Scan for the cell matching the given text and deliver its [x, y] coordinate at center. 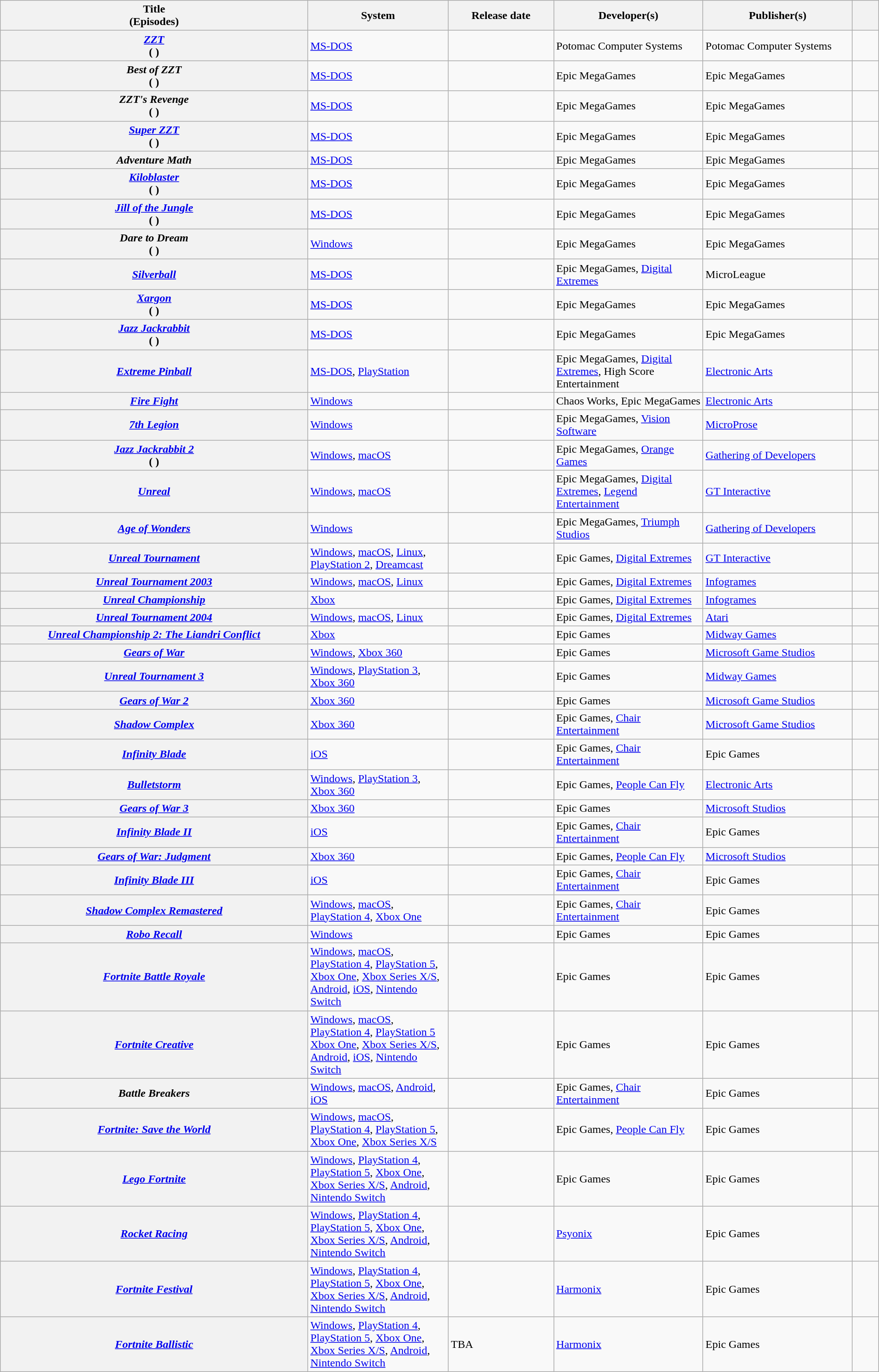
Infinity Blade III [154, 880]
Windows, macOS, Android, iOS [378, 1094]
Windows, macOS, PlayStation 4, PlayStation 5 Xbox One, Xbox Series X/S, Android, iOS, Nintendo Switch [378, 1044]
Epic MegaGames, Digital Extremes, High Score Entertainment [628, 371]
Gears of War: Judgment [154, 856]
Windows, macOS, Linux, PlayStation 2, Dreamcast [378, 558]
MicroProse [777, 425]
Windows, macOS, PlayStation 4, PlayStation 5, Xbox One, Xbox Series X/S [378, 1130]
Epic MegaGames, Triumph Studios [628, 528]
Fire Fight [154, 401]
Epic MegaGames, Digital Extremes [628, 274]
Title(Episodes) [154, 16]
Unreal Championship 2: The Liandri Conflict [154, 635]
Unreal Tournament 2004 [154, 617]
Gears of War 3 [154, 809]
Unreal Tournament 3 [154, 677]
Chaos Works, Epic MegaGames [628, 401]
Jill of the Jungle( ) [154, 214]
Psyonix [628, 1233]
Kiloblaster( ) [154, 183]
MicroLeague [777, 274]
Extreme Pinball [154, 371]
Gears of War [154, 652]
TBA [501, 1344]
System [378, 16]
Super ZZT( ) [154, 136]
Windows, macOS, PlayStation 4, Xbox One [378, 910]
Atari [777, 617]
Bulletstorm [154, 784]
Windows, macOS, PlayStation 4, PlayStation 5, Xbox One, Xbox Series X/S, Android, iOS, Nintendo Switch [378, 977]
Best of ZZT( ) [154, 76]
Epic MegaGames, Orange Games [628, 455]
Rocket Racing [154, 1233]
Fortnite Battle Royale [154, 977]
Shadow Complex [154, 724]
Epic MegaGames, Vision Software [628, 425]
Windows, Xbox 360 [378, 652]
Gears of War 2 [154, 700]
Epic MegaGames, Digital Extremes, Legend Entertainment [628, 492]
Robo Recall [154, 934]
Release date [501, 16]
ZZT's Revenge( ) [154, 106]
MS-DOS, PlayStation [378, 371]
Unreal Tournament [154, 558]
Unreal [154, 492]
Xargon( ) [154, 304]
Silverball [154, 274]
Unreal Tournament 2003 [154, 582]
7th Legion [154, 425]
Developer(s) [628, 16]
Infinity Blade [154, 754]
Jazz Jackrabbit 2( ) [154, 455]
Unreal Championship [154, 600]
Jazz Jackrabbit( ) [154, 335]
Age of Wonders [154, 528]
Adventure Math [154, 160]
Infinity Blade II [154, 832]
Battle Breakers [154, 1094]
Dare to Dream( ) [154, 244]
Fortnite: Save the World [154, 1130]
Publisher(s) [777, 16]
Fortnite Festival [154, 1289]
Lego Fortnite [154, 1179]
Fortnite Ballistic [154, 1344]
ZZT( ) [154, 45]
Shadow Complex Remastered [154, 910]
Fortnite Creative [154, 1044]
